Provide the (X, Y) coordinate of the cell's center where the given text is located.  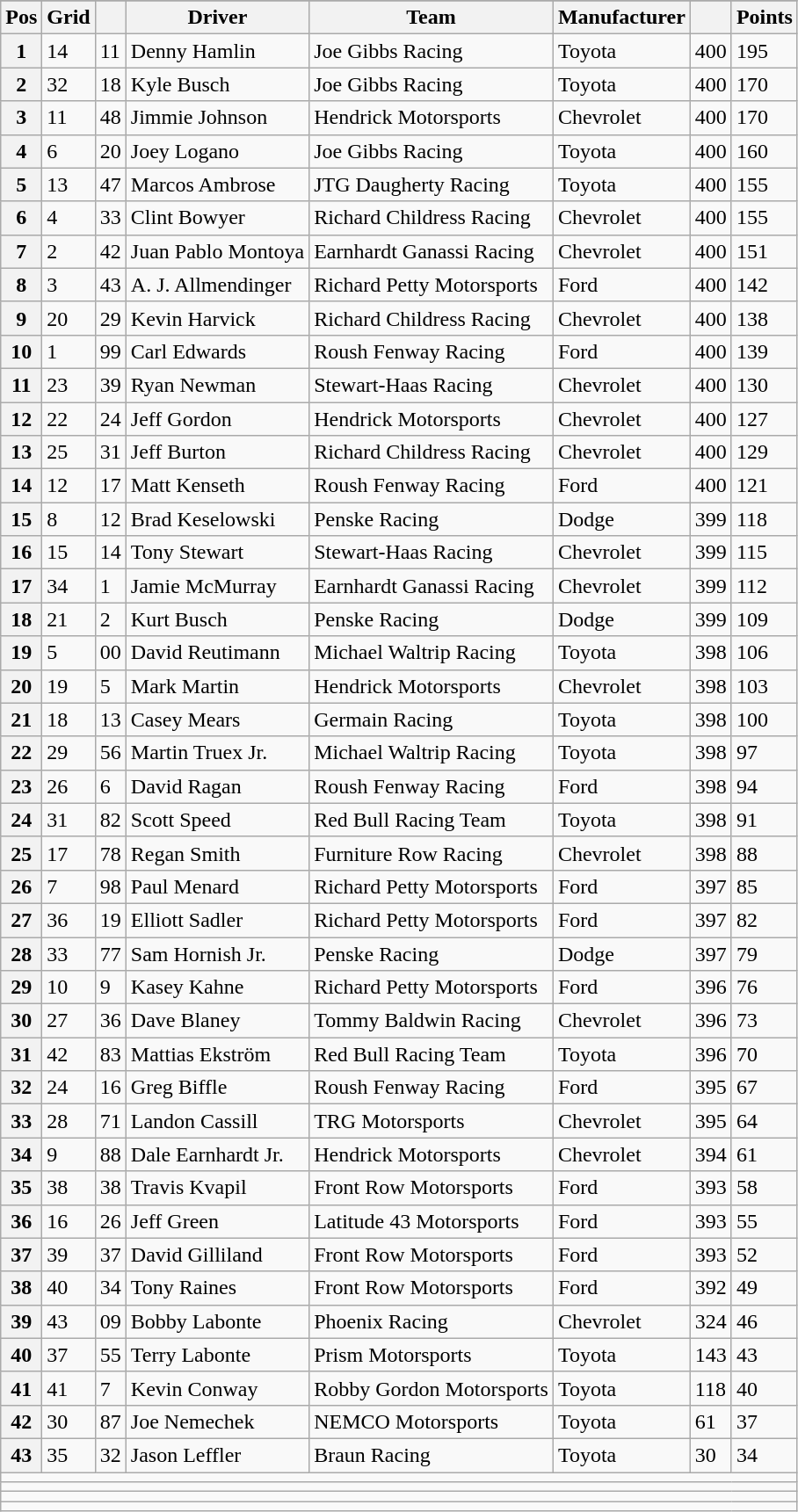
Regan Smith (217, 853)
Paul Menard (217, 886)
392 (710, 1288)
58 (765, 1188)
46 (765, 1321)
100 (765, 720)
129 (765, 452)
Joe Nemechek (217, 1422)
Greg Biffle (217, 1088)
87 (111, 1422)
Tony Stewart (217, 553)
09 (111, 1321)
Brad Keselowski (217, 519)
324 (710, 1321)
Dave Blaney (217, 1021)
TRG Motorsports (432, 1121)
Marcos Ambrose (217, 184)
67 (765, 1088)
76 (765, 988)
Pos (21, 18)
143 (710, 1355)
Jamie McMurray (217, 586)
115 (765, 553)
Team (432, 18)
97 (765, 753)
Tony Raines (217, 1288)
NEMCO Motorsports (432, 1422)
79 (765, 953)
Tommy Baldwin Racing (432, 1021)
Dale Earnhardt Jr. (217, 1154)
Jimmie Johnson (217, 118)
Jeff Gordon (217, 419)
121 (765, 486)
142 (765, 285)
Kevin Harvick (217, 318)
139 (765, 351)
160 (765, 151)
85 (765, 886)
Landon Cassill (217, 1121)
Terry Labonte (217, 1355)
Martin Truex Jr. (217, 753)
Furniture Row Racing (432, 853)
106 (765, 653)
49 (765, 1288)
Juan Pablo Montoya (217, 251)
Phoenix Racing (432, 1321)
78 (111, 853)
Jason Leffler (217, 1455)
A. J. Allmendinger (217, 285)
99 (111, 351)
JTG Daugherty Racing (432, 184)
Clint Bowyer (217, 218)
77 (111, 953)
98 (111, 886)
56 (111, 753)
Elliott Sadler (217, 920)
Grid (69, 18)
64 (765, 1121)
130 (765, 385)
David Reutimann (217, 653)
Jeff Burton (217, 452)
Jeff Green (217, 1221)
Points (765, 18)
Manufacturer (621, 18)
Denny Hamlin (217, 51)
David Gilliland (217, 1255)
127 (765, 419)
83 (111, 1054)
Latitude 43 Motorsports (432, 1221)
70 (765, 1054)
73 (765, 1021)
151 (765, 251)
47 (111, 184)
Germain Racing (432, 720)
Braun Racing (432, 1455)
Mattias Ekström (217, 1054)
94 (765, 786)
Kasey Kahne (217, 988)
52 (765, 1255)
91 (765, 820)
Ryan Newman (217, 385)
109 (765, 619)
00 (111, 653)
394 (710, 1154)
Sam Hornish Jr. (217, 953)
138 (765, 318)
Kyle Busch (217, 84)
Travis Kvapil (217, 1188)
Bobby Labonte (217, 1321)
Prism Motorsports (432, 1355)
Carl Edwards (217, 351)
Scott Speed (217, 820)
Matt Kenseth (217, 486)
Joey Logano (217, 151)
Kevin Conway (217, 1388)
Casey Mears (217, 720)
48 (111, 118)
71 (111, 1121)
112 (765, 586)
103 (765, 686)
Mark Martin (217, 686)
David Ragan (217, 786)
Kurt Busch (217, 619)
Robby Gordon Motorsports (432, 1388)
Driver (217, 18)
195 (765, 51)
